Return the [x, y] coordinate for the center point of the cell that contains the specified text.  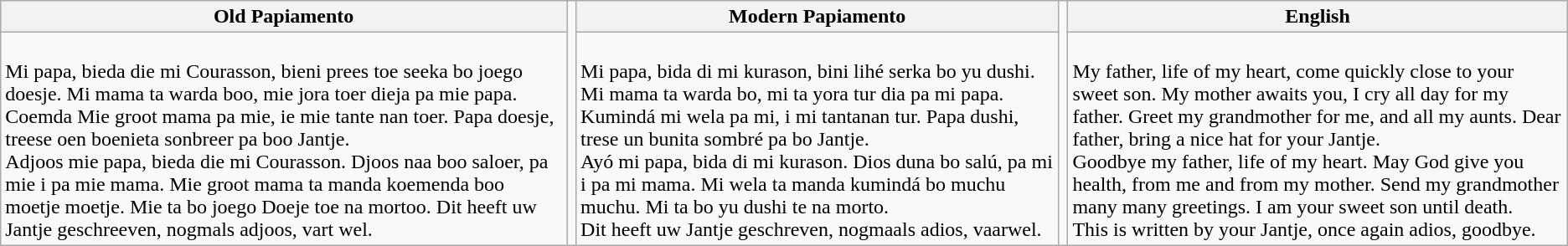
English [1318, 17]
Old Papiamento [284, 17]
Modern Papiamento [818, 17]
